From the cell containing the given text, extract its center point as (X, Y) coordinate. 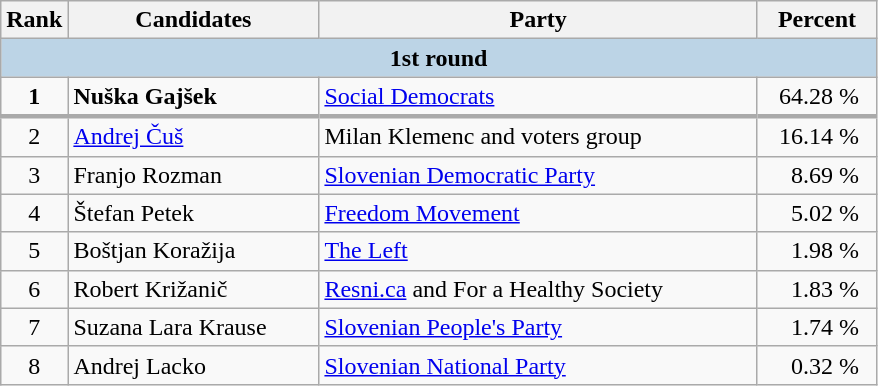
Franjo Rozman (194, 175)
5.02 % (816, 213)
1 (34, 97)
0.32 % (816, 365)
Milan Klemenc and voters group (538, 136)
Resni.ca and For a Healthy Society (538, 289)
1.98 % (816, 251)
Slovenian Democratic Party (538, 175)
2 (34, 136)
Nuška Gajšek (194, 97)
Slovenian People's Party (538, 327)
Party (538, 20)
The Left (538, 251)
7 (34, 327)
5 (34, 251)
Percent (816, 20)
Andrej Lacko (194, 365)
4 (34, 213)
Candidates (194, 20)
Suzana Lara Krause (194, 327)
Andrej Čuš (194, 136)
Robert Križanič (194, 289)
1.83 % (816, 289)
Freedom Movement (538, 213)
Rank (34, 20)
16.14 % (816, 136)
1st round (439, 58)
Boštjan Koražija (194, 251)
1.74 % (816, 327)
Štefan Petek (194, 213)
3 (34, 175)
8 (34, 365)
Social Democrats (538, 97)
8.69 % (816, 175)
64.28 % (816, 97)
6 (34, 289)
Slovenian National Party (538, 365)
